Detect which cell encompasses the target text, then output its [X, Y] center coordinate. 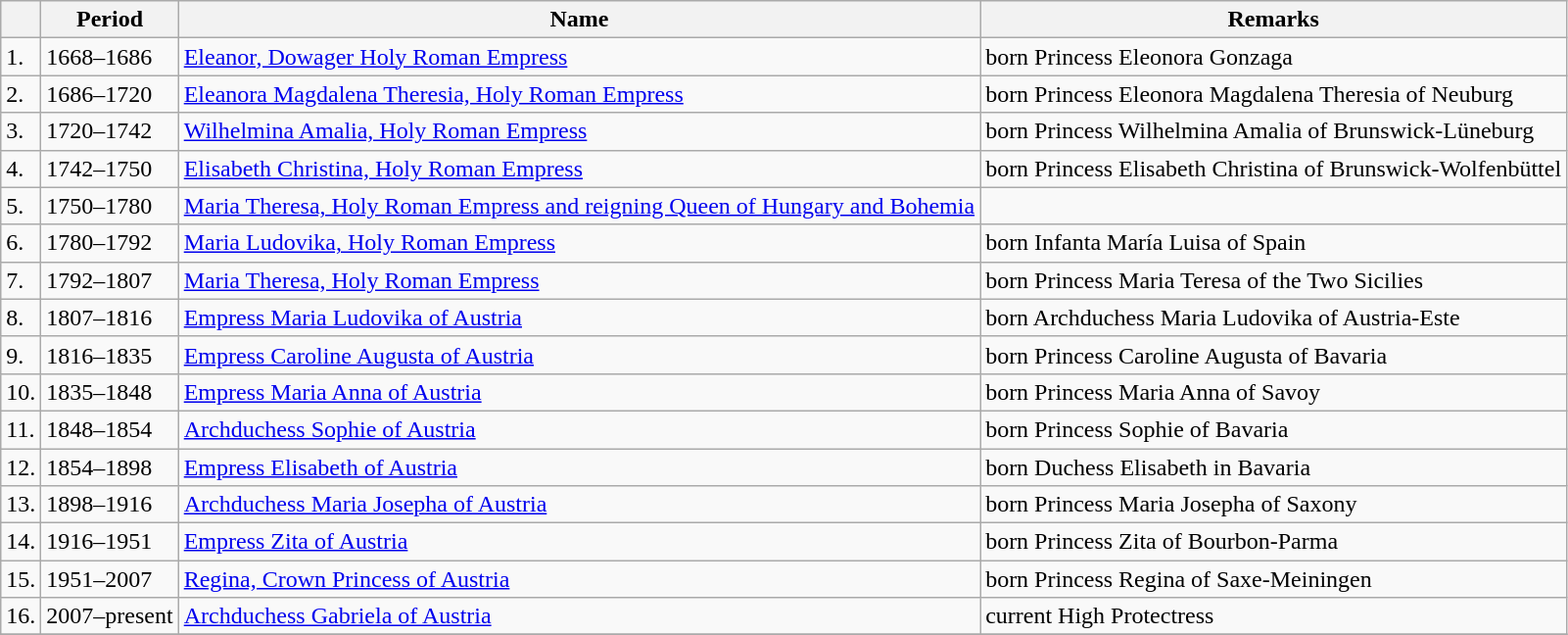
Period [110, 20]
Empress Maria Anna of Austria [579, 392]
13. [22, 505]
Archduchess Maria Josepha of Austria [579, 505]
15. [22, 579]
1668–1686 [110, 57]
Empress Maria Ludovika of Austria [579, 317]
born Princess Sophie of Bavaria [1273, 429]
7. [22, 280]
Maria Theresa, Holy Roman Empress [579, 280]
1816–1835 [110, 355]
12. [22, 467]
9. [22, 355]
born Princess Elisabeth Christina of Brunswick-Wolfenbüttel [1273, 169]
1848–1854 [110, 429]
2. [22, 94]
3. [22, 131]
1854–1898 [110, 467]
1792–1807 [110, 280]
born Princess Wilhelmina Amalia of Brunswick-Lüneburg [1273, 131]
5. [22, 206]
Empress Zita of Austria [579, 542]
born Princess Maria Josepha of Saxony [1273, 505]
Empress Caroline Augusta of Austria [579, 355]
Archduchess Sophie of Austria [579, 429]
4. [22, 169]
16. [22, 616]
Elisabeth Christina, Holy Roman Empress [579, 169]
Maria Theresa, Holy Roman Empress and reigning Queen of Hungary and Bohemia [579, 206]
1720–1742 [110, 131]
born Princess Maria Anna of Savoy [1273, 392]
1951–2007 [110, 579]
Regina, Crown Princess of Austria [579, 579]
Wilhelmina Amalia, Holy Roman Empress [579, 131]
current High Protectress [1273, 616]
Eleanora Magdalena Theresia, Holy Roman Empress [579, 94]
born Princess Eleonora Magdalena Theresia of Neuburg [1273, 94]
born Archduchess Maria Ludovika of Austria-Este [1273, 317]
1916–1951 [110, 542]
born Princess Maria Teresa of the Two Sicilies [1273, 280]
born Duchess Elisabeth in Bavaria [1273, 467]
Name [579, 20]
1742–1750 [110, 169]
Archduchess Gabriela of Austria [579, 616]
2007–present [110, 616]
1898–1916 [110, 505]
born Princess Zita of Bourbon-Parma [1273, 542]
Remarks [1273, 20]
1780–1792 [110, 243]
6. [22, 243]
1686–1720 [110, 94]
1835–1848 [110, 392]
1. [22, 57]
14. [22, 542]
Eleanor, Dowager Holy Roman Empress [579, 57]
8. [22, 317]
Maria Ludovika, Holy Roman Empress [579, 243]
1807–1816 [110, 317]
Empress Elisabeth of Austria [579, 467]
11. [22, 429]
1750–1780 [110, 206]
born Princess Regina of Saxe-Meiningen [1273, 579]
born Princess Eleonora Gonzaga [1273, 57]
10. [22, 392]
born Infanta María Luisa of Spain [1273, 243]
born Princess Caroline Augusta of Bavaria [1273, 355]
